Capture the cell that displays the provided text and extract its (x, y) central coordinate. 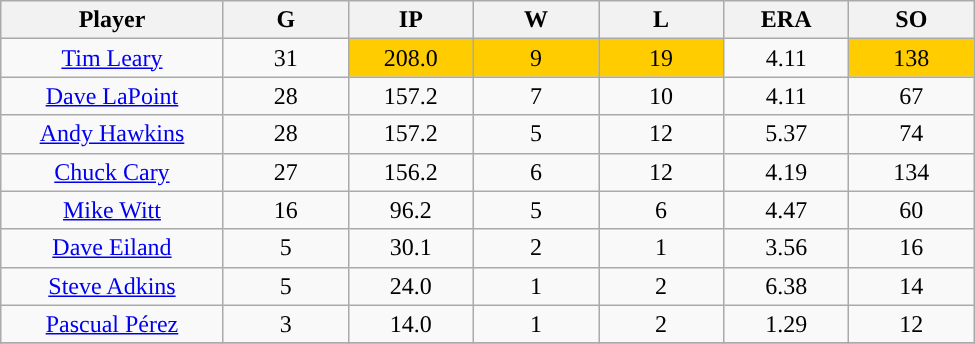
156.2 (410, 172)
7 (536, 96)
31 (286, 58)
Pascual Pérez (112, 324)
138 (912, 58)
96.2 (410, 210)
G (286, 20)
Chuck Cary (112, 172)
208.0 (410, 58)
74 (912, 134)
9 (536, 58)
ERA (786, 20)
SO (912, 20)
19 (662, 58)
24.0 (410, 286)
Player (112, 20)
3 (286, 324)
10 (662, 96)
1.29 (786, 324)
Dave LaPoint (112, 96)
Mike Witt (112, 210)
134 (912, 172)
Tim Leary (112, 58)
Steve Adkins (112, 286)
67 (912, 96)
14.0 (410, 324)
Andy Hawkins (112, 134)
L (662, 20)
6.38 (786, 286)
14 (912, 286)
IP (410, 20)
Dave Eiland (112, 248)
60 (912, 210)
4.19 (786, 172)
W (536, 20)
5.37 (786, 134)
4.47 (786, 210)
27 (286, 172)
3.56 (786, 248)
30.1 (410, 248)
